For the text-containing cell, return its midpoint in [x, y] coordinate format. 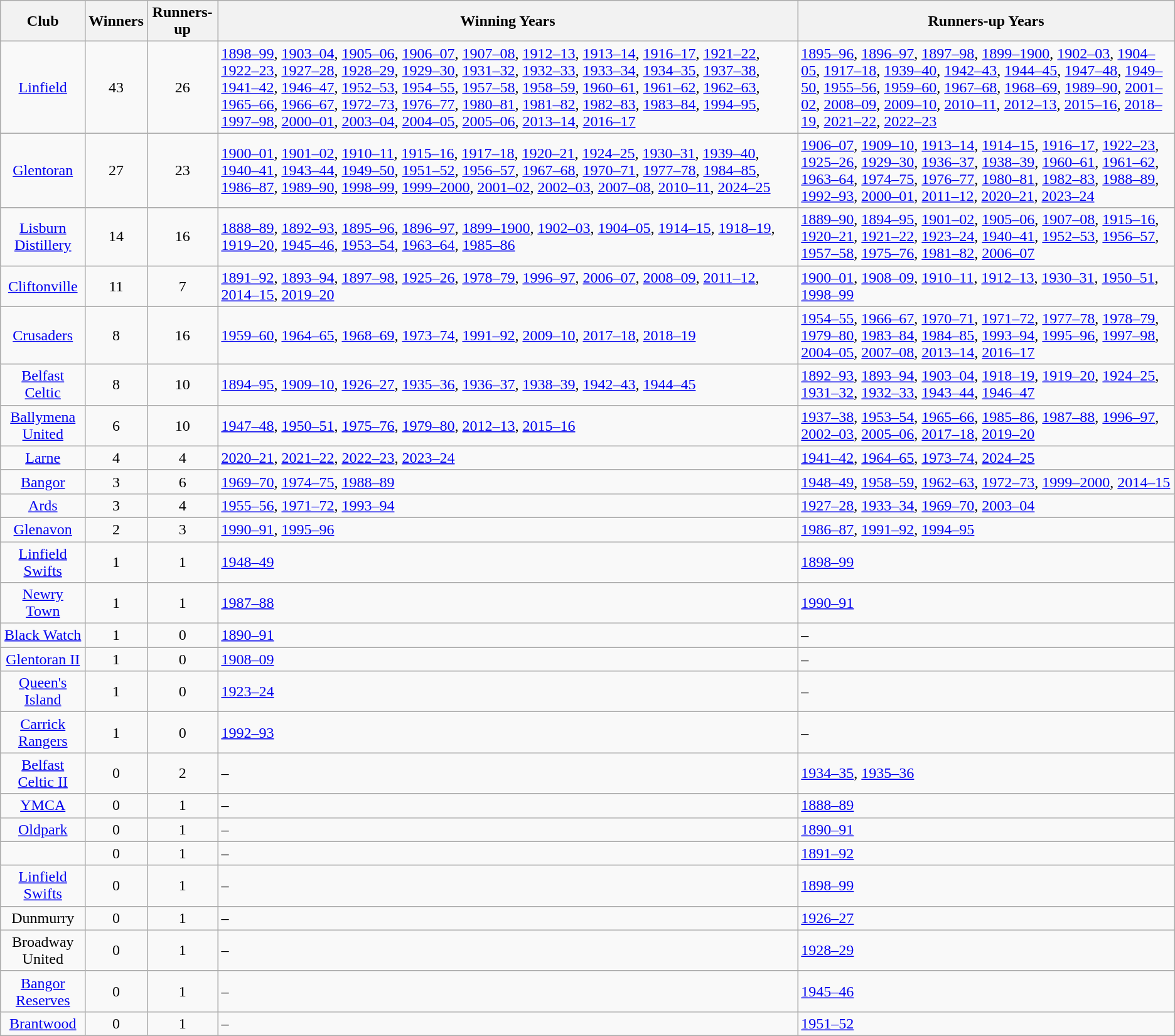
1888–89, 1892–93, 1895–96, 1896–97, 1899–1900, 1902–03, 1904–05, 1914–15, 1918–19, 1919–20, 1945–46, 1953–54, 1963–64, 1985–86 [508, 237]
1889–90, 1894–95, 1901–02, 1905–06, 1907–08, 1915–16, 1920–21, 1921–22, 1923–24, 1940–41, 1952–53, 1956–57, 1957–58, 1975–76, 1981–82, 2006–07 [986, 237]
1934–35, 1935–36 [986, 774]
1947–48, 1950–51, 1975–76, 1979–80, 2012–13, 2015–16 [508, 426]
Belfast Celtic II [43, 774]
Broadway United [43, 951]
1986–87, 1991–92, 1994–95 [986, 529]
Club [43, 21]
1894–95, 1909–10, 1926–27, 1935–36, 1936–37, 1938–39, 1942–43, 1944–45 [508, 384]
Ards [43, 505]
1959–60, 1964–65, 1968–69, 1973–74, 1991–92, 2009–10, 2017–18, 2018–19 [508, 335]
Carrick Rangers [43, 732]
1987–88 [508, 603]
26 [182, 87]
Runners-up [182, 21]
1900–01, 1908–09, 1910–11, 1912–13, 1930–31, 1950–51, 1998–99 [986, 286]
1926–27 [986, 918]
1928–29 [986, 951]
1948–49 [508, 561]
1908–09 [508, 659]
Runners-up Years [986, 21]
1969–70, 1974–75, 1988–89 [508, 482]
1951–52 [986, 1023]
23 [182, 171]
Glentoran II [43, 659]
2020–21, 2021–22, 2022–23, 2023–24 [508, 458]
1990–91, 1995–96 [508, 529]
YMCA [43, 806]
Black Watch [43, 635]
7 [182, 286]
Ballymena United [43, 426]
27 [117, 171]
Oldpark [43, 829]
Newry Town [43, 603]
1948–49, 1958–59, 1962–63, 1972–73, 1999–2000, 2014–15 [986, 482]
Larne [43, 458]
Bangor Reserves [43, 991]
1891–92, 1893–94, 1897–98, 1925–26, 1978–79, 1996–97, 2006–07, 2008–09, 2011–12, 2014–15, 2019–20 [508, 286]
1945–46 [986, 991]
43 [117, 87]
Brantwood [43, 1023]
1937–38, 1953–54, 1965–66, 1985–86, 1987–88, 1996–97, 2002–03, 2005–06, 2017–18, 2019–20 [986, 426]
Dunmurry [43, 918]
1954–55, 1966–67, 1970–71, 1971–72, 1977–78, 1978–79, 1979–80, 1983–84, 1984–85, 1993–94, 1995–96, 1997–98, 2004–05, 2007–08, 2013–14, 2016–17 [986, 335]
1941–42, 1964–65, 1973–74, 2024–25 [986, 458]
1888–89 [986, 806]
1923–24 [508, 692]
1892–93, 1893–94, 1903–04, 1918–19, 1919–20, 1924–25, 1931–32, 1932–33, 1943–44, 1946–47 [986, 384]
Glentoran [43, 171]
14 [117, 237]
Linfield [43, 87]
Belfast Celtic [43, 384]
Bangor [43, 482]
11 [117, 286]
Queen's Island [43, 692]
Cliftonville [43, 286]
Crusaders [43, 335]
Winning Years [508, 21]
1990–91 [986, 603]
1891–92 [986, 853]
Glenavon [43, 529]
1927–28, 1933–34, 1969–70, 2003–04 [986, 505]
Winners [117, 21]
1992–93 [508, 732]
Lisburn Distillery [43, 237]
1955–56, 1971–72, 1993–94 [508, 505]
